Capture the cell that displays the provided text and extract its (x, y) central coordinate. 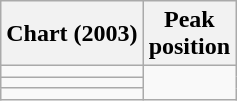
Chart (2003) (72, 34)
Peakposition (189, 34)
